Scan for the cell matching the given text and deliver its [X, Y] coordinate at center. 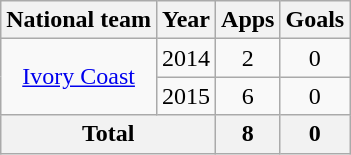
Apps [248, 20]
Year [186, 20]
2015 [186, 96]
National team [79, 20]
Total [108, 134]
8 [248, 134]
2014 [186, 58]
Ivory Coast [79, 77]
6 [248, 96]
2 [248, 58]
Goals [315, 20]
